Provide the (x, y) coordinate of the cell's center where the given text is located.  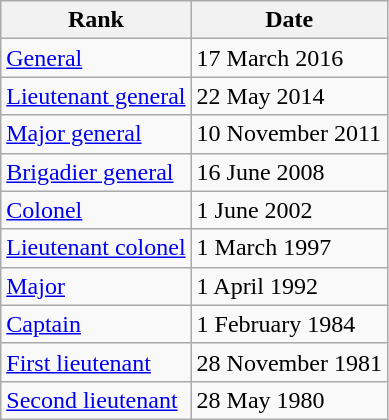
28 May 1980 (289, 400)
Colonel (96, 210)
28 November 1981 (289, 362)
First lieutenant (96, 362)
Date (289, 20)
Rank (96, 20)
1 April 1992 (289, 286)
1 June 2002 (289, 210)
10 November 2011 (289, 134)
Captain (96, 324)
General (96, 58)
1 March 1997 (289, 248)
1 February 1984 (289, 324)
16 June 2008 (289, 172)
Lieutenant general (96, 96)
Major (96, 286)
17 March 2016 (289, 58)
Lieutenant colonel (96, 248)
Second lieutenant (96, 400)
22 May 2014 (289, 96)
Brigadier general (96, 172)
Major general (96, 134)
